For the text-containing cell, return its midpoint in [X, Y] coordinate format. 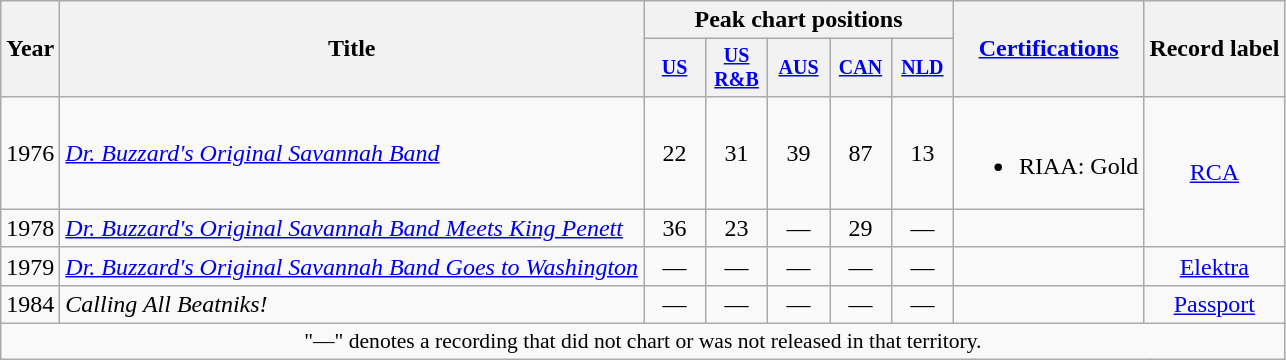
1984 [30, 304]
39 [799, 152]
Year [30, 49]
Dr. Buzzard's Original Savannah Band Meets King Penett [352, 228]
Elektra [1214, 266]
23 [737, 228]
Peak chart positions [799, 20]
RIAA: Gold [1048, 152]
Passport [1214, 304]
"—" denotes a recording that did not chart or was not released in that territory. [643, 342]
87 [861, 152]
NLD [922, 68]
31 [737, 152]
22 [675, 152]
US [675, 68]
1978 [30, 228]
Calling All Beatniks! [352, 304]
AUS [799, 68]
36 [675, 228]
13 [922, 152]
Record label [1214, 49]
1976 [30, 152]
1979 [30, 266]
USR&B [737, 68]
Dr. Buzzard's Original Savannah Band [352, 152]
Title [352, 49]
29 [861, 228]
RCA [1214, 172]
CAN [861, 68]
Dr. Buzzard's Original Savannah Band Goes to Washington [352, 266]
Certifications [1048, 49]
